For the text-containing cell, return its midpoint in [X, Y] coordinate format. 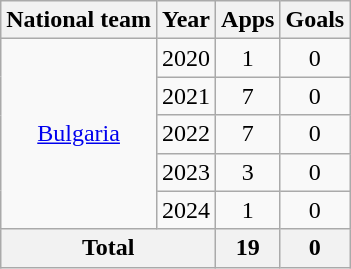
Apps [248, 20]
Year [186, 20]
National team [79, 20]
2023 [186, 172]
Bulgaria [79, 134]
Total [108, 248]
Goals [315, 20]
3 [248, 172]
2020 [186, 58]
2022 [186, 134]
19 [248, 248]
2021 [186, 96]
2024 [186, 210]
